Output the (X, Y) coordinate of the center of the cell containing the given text.  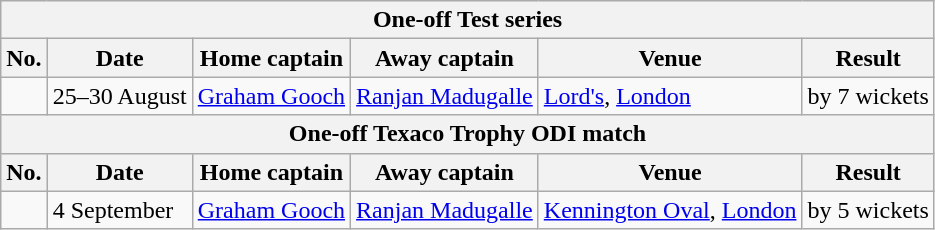
25–30 August (120, 96)
by 7 wickets (868, 96)
4 September (120, 210)
One-off Test series (468, 20)
by 5 wickets (868, 210)
Kennington Oval, London (670, 210)
Lord's, London (670, 96)
One-off Texaco Trophy ODI match (468, 134)
